From the cell containing the given text, extract its center point as [X, Y] coordinate. 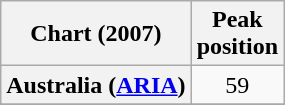
Peakposition [237, 34]
59 [237, 85]
Chart (2007) [96, 34]
Australia (ARIA) [96, 85]
